Locate the cell with the specified text and output its [X, Y] center coordinate. 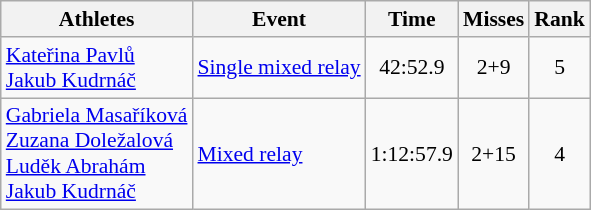
Misses [494, 19]
Kateřina PavlůJakub Kudrnáč [97, 68]
2+9 [494, 68]
2+15 [494, 154]
Rank [560, 19]
5 [560, 68]
1:12:57.9 [412, 154]
Athletes [97, 19]
4 [560, 154]
Event [278, 19]
Time [412, 19]
42:52.9 [412, 68]
Single mixed relay [278, 68]
Gabriela MasaříkováZuzana DoležalováLuděk AbrahámJakub Kudrnáč [97, 154]
Mixed relay [278, 154]
